Return (x, y) of the center of cell containing provided text 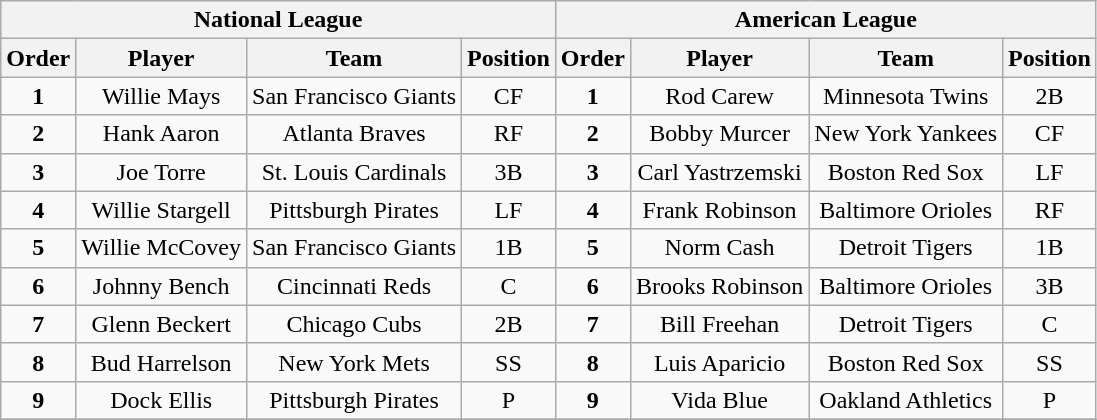
Willie Mays (162, 96)
Dock Ellis (162, 400)
Bobby Murcer (719, 134)
Chicago Cubs (354, 324)
Vida Blue (719, 400)
National League (278, 20)
Willie Stargell (162, 210)
New York Yankees (906, 134)
Joe Torre (162, 172)
Frank Robinson (719, 210)
Willie McCovey (162, 248)
Carl Yastrzemski (719, 172)
Bud Harrelson (162, 362)
Norm Cash (719, 248)
Johnny Bench (162, 286)
Glenn Beckert (162, 324)
Oakland Athletics (906, 400)
Luis Aparicio (719, 362)
Brooks Robinson (719, 286)
Hank Aaron (162, 134)
Atlanta Braves (354, 134)
Cincinnati Reds (354, 286)
Rod Carew (719, 96)
American League (826, 20)
New York Mets (354, 362)
Minnesota Twins (906, 96)
Bill Freehan (719, 324)
St. Louis Cardinals (354, 172)
